Output the (x, y) coordinate of the center of the cell containing the given text.  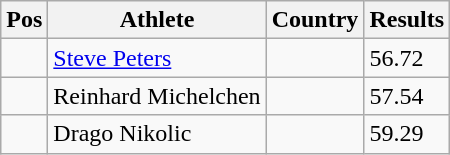
Pos (24, 20)
56.72 (407, 58)
Country (315, 20)
59.29 (407, 134)
Reinhard Michelchen (157, 96)
Steve Peters (157, 58)
57.54 (407, 96)
Results (407, 20)
Athlete (157, 20)
Drago Nikolic (157, 134)
